Identify which cell holds the provided text, then report its (X, Y) central coordinate. 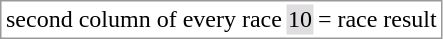
= race result (377, 19)
second column of every race (144, 19)
10 (300, 19)
